Find where the given text appears and provide that cell's center as (x, y) coordinate. 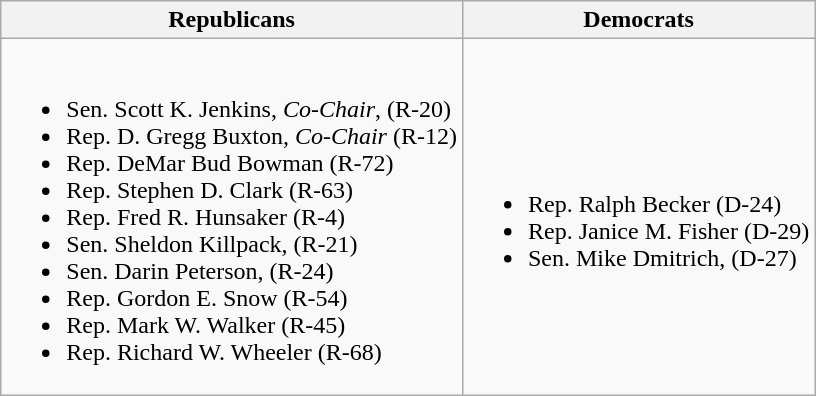
Rep. Ralph Becker (D-24)Rep. Janice M. Fisher (D-29)Sen. Mike Dmitrich, (D-27) (638, 217)
Democrats (638, 20)
Republicans (232, 20)
